For the text-containing cell, return its midpoint in [X, Y] coordinate format. 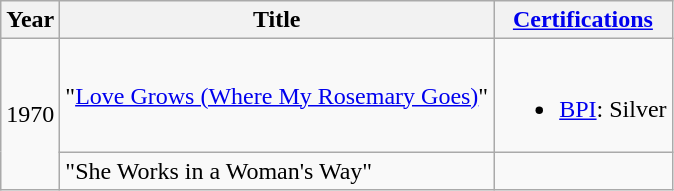
Certifications [583, 20]
BPI: Silver [583, 96]
Year [30, 20]
1970 [30, 114]
"She Works in a Woman's Way" [277, 171]
Title [277, 20]
"Love Grows (Where My Rosemary Goes)" [277, 96]
